For the text-containing cell, return its midpoint in [x, y] coordinate format. 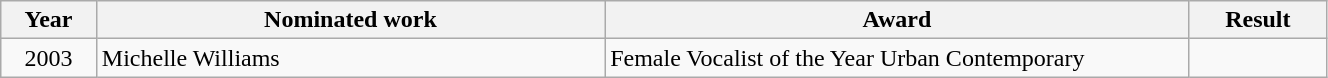
Nominated work [350, 20]
Michelle Williams [350, 58]
Result [1258, 20]
2003 [49, 58]
Female Vocalist of the Year Urban Contemporary [898, 58]
Year [49, 20]
Award [898, 20]
